Locate the cell with the specified text and output its [x, y] center coordinate. 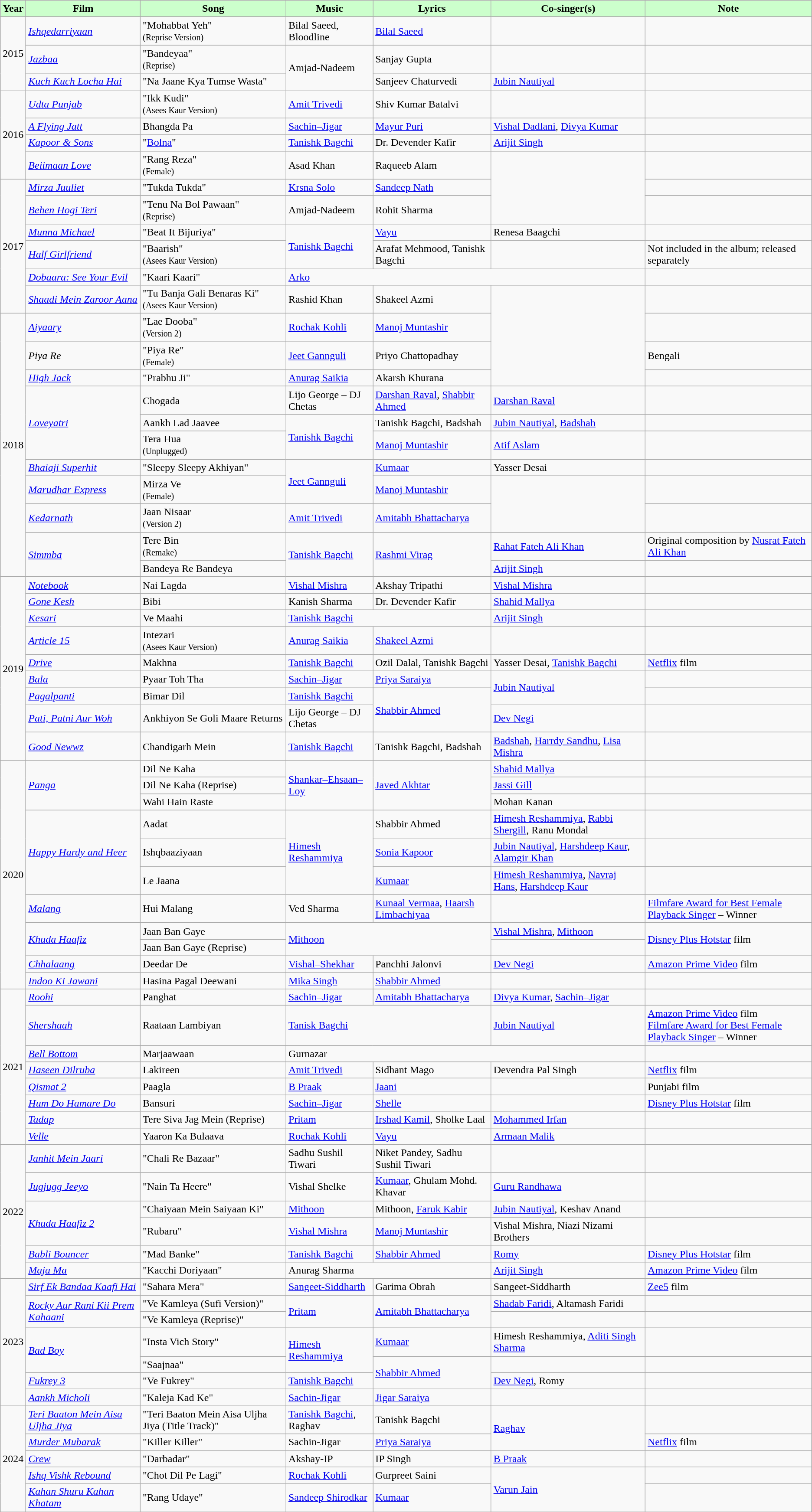
"Sahara Mera" [213, 1287]
Ankhiyon Se Goli Maare Returns [213, 718]
Jubin Nautiyal, Badshah [568, 423]
Panchhi Jalonvi [432, 964]
"Nain Ta Heere" [213, 1186]
Behen Hogi Teri [83, 210]
Loveyatri [83, 423]
Marjaawaan [213, 1054]
Bhaiaji Superhit [83, 467]
Tanishk Bagchi, Raghav [329, 1420]
Jubin Nautiyal, Harshdeep Kaur, Alamgir Khan [568, 852]
Makhna [213, 663]
2023 [13, 1342]
Kuch Kuch Locha Hai [83, 82]
Jugjugg Jeeyo [83, 1186]
"Prabhu Ji" [213, 378]
Raataan Lambiyan [213, 1025]
Vishal Shelke [329, 1186]
Javed Akhtar [432, 785]
2021 [13, 1067]
Sidhant Mago [432, 1070]
Mirza Juuliet [83, 187]
Shankar–Ehsaan–Loy [329, 785]
Drive [83, 663]
Bala [83, 679]
Rocky Aur Rani Kii Prem Kahaani [83, 1311]
Romy [568, 1254]
Indoo Ki Jawani [83, 980]
Lyrics [432, 9]
"Lae Dooba"(Version 2) [213, 328]
Asad Khan [329, 165]
Panghat [213, 997]
Film [83, 9]
Himesh Reshammiya, Aditi Singh Sharma [568, 1342]
Khuda Haafiz [83, 939]
Badshah, Harrdy Sandhu, Lisa Mishra [568, 747]
Punjabi film [728, 1087]
Article 15 [83, 640]
Udta Punjab [83, 104]
Tanisk Bagchi [389, 1025]
Sandeep Nath [432, 187]
"Tenu Na Bol Pawaan" (Reprise) [213, 210]
Simmba [83, 554]
Sirf Ek Bandaa Kaafi Hai [83, 1287]
Not included in the album; released separately [728, 254]
Khuda Haafiz 2 [83, 1223]
"Tukda Tukda" [213, 187]
Aankh Micholi [83, 1398]
Pati, Patni Aur Woh [83, 718]
Ishq Vishk Rebound [83, 1475]
Tere Bin(Remake) [213, 546]
Himesh Reshammiya, Navraj Hans, Harshdeep Kaur [568, 880]
Malang [83, 909]
Mithoon, Faruk Kabir [432, 1209]
Yasser Desai [568, 467]
"Kaleja Kad Ke" [213, 1398]
Bell Bottom [83, 1054]
Gone Kesh [83, 601]
Aadat [213, 824]
Mohan Kanan [568, 802]
A Flying Jatt [83, 126]
Gurnazar [465, 1054]
Shelle [432, 1103]
Ved Sharma [329, 909]
Yasser Desai, Tanishk Bagchi [568, 663]
Jaan Ban Gaye [213, 931]
Vishal Dadlani, Divya Kumar [568, 126]
Bilal Saeed [432, 31]
Raghav [568, 1428]
Song [213, 9]
Anurag Sharma [389, 1270]
Piya Re [83, 356]
"Saajnaa" [213, 1365]
Jigar Saraiya [432, 1398]
Notebook [83, 585]
Mika Singh [329, 980]
Jazbaa [83, 59]
Guru Randhawa [568, 1186]
Teri Baaton Mein Aisa Uljha Jiya [83, 1420]
Janhit Mein Jaari [83, 1159]
"Sleepy Sleepy Akhiyan" [213, 467]
Deedar De [213, 964]
"Ve Kamleya (Reprise)" [213, 1320]
Hum Do Hamare Do [83, 1103]
Crew [83, 1459]
Irshad Kamil, Sholke Laal [432, 1120]
Good Newwz [83, 747]
"Beat It Bijuriya" [213, 232]
2018 [13, 445]
Ishqbaaziyaan [213, 852]
High Jack [83, 378]
Haseen Dilruba [83, 1070]
Happy Hardy and Heer [83, 852]
Renesa Baagchi [568, 232]
Aankh Lad Jaavee [213, 423]
Rashid Khan [329, 299]
Devendra Pal Singh [568, 1070]
Nai Lagda [213, 585]
Akshay Tripathi [432, 585]
Krsna Solo [329, 187]
Co-singer(s) [568, 9]
Sanjeev Chaturvedi [432, 82]
Jassi Gill [568, 785]
Jaani [432, 1087]
Rohit Sharma [432, 210]
"Ve Kamleya (Sufi Version)" [213, 1303]
Dil Ne Kaha (Reprise) [213, 785]
IP Singh [432, 1459]
Shershaah [83, 1025]
Vishal Mishra, Niazi Nizami Brothers [568, 1231]
Le Jaana [213, 880]
Mohammed Irfan [568, 1120]
Bilal Saeed, Bloodline [329, 31]
Bimar Dil [213, 696]
"Killer Killer" [213, 1442]
Darshan Raval, Shabbir Ahmed [432, 401]
Kanish Sharma [329, 601]
Arko [465, 277]
Munna Michael [83, 232]
Kunaal Vermaa, Haarsh Limbachiyaa [432, 909]
"Baarish" (Asees Kaur Version) [213, 254]
Garima Obrah [432, 1287]
Varun Jain [568, 1489]
Ishqedarriyaan [83, 31]
Panga [83, 785]
"Na Jaane Kya Tumse Wasta" [213, 82]
Intezari (Asees Kaur Version) [213, 640]
Hui Malang [213, 909]
Aiyaary [83, 328]
Jaan Ban Gaye (Reprise) [213, 947]
Himesh Reshammiya, Rabbi Shergill, Ranu Mondal [568, 824]
Armaan Malik [568, 1136]
"Rang Reza" (Female) [213, 165]
"Piya Re"(Female) [213, 356]
Half Girlfriend [83, 254]
Fukrey 3 [83, 1381]
Chandigarh Mein [213, 747]
Kapoor & Sons [83, 143]
Bhangda Pa [213, 126]
Chogada [213, 401]
Filmfare Award for Best Female Playback Singer – Winner [728, 909]
Mayur Puri [432, 126]
Raqueeb Alam [432, 165]
2020 [13, 875]
Beiimaan Love [83, 165]
Original composition by Nusrat Fateh Ali Khan [728, 546]
2024 [13, 1459]
Kahan Shuru Kahan Khatam [83, 1498]
Rashmi Virag [432, 554]
Chhalaang [83, 964]
Maja Ma [83, 1270]
Bad Boy [83, 1350]
"Mohabbat Yeh" (Reprise Version) [213, 31]
Akshay-IP [329, 1459]
Kumaar, Ghulam Mohd. Khavar [432, 1186]
Tere Siva Jag Mein (Reprise) [213, 1120]
Shiv Kumar Batalvi [432, 104]
Vishal–Shekhar [329, 964]
Darshan Raval [568, 401]
2015 [13, 53]
Pyaar Toh Tha [213, 679]
Wahi Hain Raste [213, 802]
Lakireen [213, 1070]
"Chali Re Bazaar" [213, 1159]
2022 [13, 1212]
"Chaiyaan Mein Saiyaan Ki" [213, 1209]
2016 [13, 134]
Marudhar Express [83, 490]
"Tu Banja Gali Benaras Ki"(Asees Kaur Version) [213, 299]
"Mad Banke" [213, 1254]
Gurpreet Saini [432, 1475]
"Chot Dil Pe Lagi" [213, 1475]
Mirza Ve(Female) [213, 490]
"Kaari Kaari" [213, 277]
Music [329, 9]
Niket Pandey, Sadhu Sushil Tiwari [432, 1159]
"Bandeyaa" (Reprise) [213, 59]
Jaan Nisaar (Version 2) [213, 518]
Vishal Mishra, Mithoon [568, 931]
Amazon Prime Video filmFilmfare Award for Best Female Playback Singer – Winner [728, 1025]
Murder Mubarak [83, 1442]
"Darbadar" [213, 1459]
Qismat 2 [83, 1087]
Year [13, 9]
2017 [13, 246]
Roohi [83, 997]
2019 [13, 669]
"Insta Vich Story" [213, 1342]
Paagla [213, 1087]
Zee5 film [728, 1287]
"Ve Fukrey" [213, 1381]
Atif Aslam [568, 445]
Tadap [83, 1120]
Bandeya Re Bandeya [213, 568]
Kedarnath [83, 518]
"Bolna" [213, 143]
Divya Kumar, Sachin–Jigar [568, 997]
Bibi [213, 601]
Dev Negi, Romy [568, 1381]
Sonia Kapoor [432, 852]
"Teri Baaton Mein Aisa Uljha Jiya (Title Track)" [213, 1420]
Note [728, 9]
Hasina Pagal Deewani [213, 980]
Ve Maahi [213, 618]
Dobaara: See Your Evil [83, 277]
Pagalpanti [83, 696]
Yaaron Ka Bulaava [213, 1136]
"Ikk Kudi"(Asees Kaur Version) [213, 104]
"Rubaru" [213, 1231]
Kesari [83, 618]
Velle [83, 1136]
Babli Bouncer [83, 1254]
Tera Hua (Unplugged) [213, 445]
Rahat Fateh Ali Khan [568, 546]
Shaadi Mein Zaroor Aana [83, 299]
Sanjay Gupta [432, 59]
Priyo Chattopadhay [432, 356]
Sadhu Sushil Tiwari [329, 1159]
Ozil Dalal, Tanishk Bagchi [432, 663]
"Rang Udaye" [213, 1498]
Bansuri [213, 1103]
"Kacchi Doriyaan" [213, 1270]
Sandeep Shirodkar [329, 1498]
Bengali [728, 356]
Shadab Faridi, Altamash Faridi [568, 1303]
Dil Ne Kaha [213, 769]
Akarsh Khurana [432, 378]
Arafat Mehmood, Tanishk Bagchi [432, 254]
Jubin Nautiyal, Keshav Anand [568, 1209]
